Return the [X, Y] coordinate for the center point of the cell that contains the specified text.  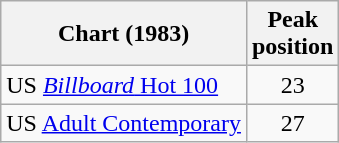
27 [292, 123]
US Billboard Hot 100 [124, 85]
Chart (1983) [124, 34]
US Adult Contemporary [124, 123]
23 [292, 85]
Peakposition [292, 34]
